From the cell containing the given text, extract its center point as (x, y) coordinate. 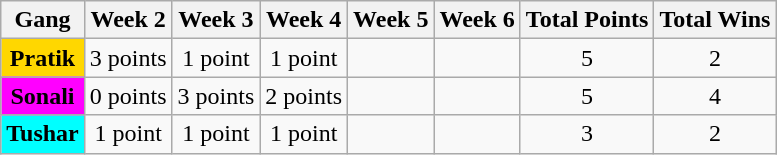
Total Points (587, 20)
Tushar (43, 134)
2 points (304, 96)
Week 4 (304, 20)
4 (715, 96)
Week 6 (477, 20)
3 (587, 134)
Sonali (43, 96)
Week 2 (128, 20)
Pratik (43, 58)
Week 5 (391, 20)
Total Wins (715, 20)
Week 3 (216, 20)
Gang (43, 20)
0 points (128, 96)
